Output the (x, y) coordinate of the center of the cell containing the given text.  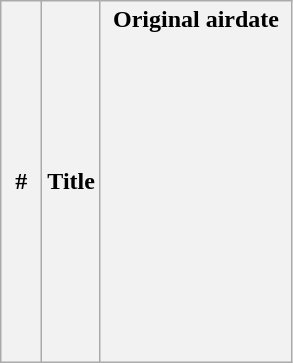
Original airdate (196, 182)
# (22, 182)
Title (72, 182)
